For the text-containing cell, return its midpoint in (x, y) coordinate format. 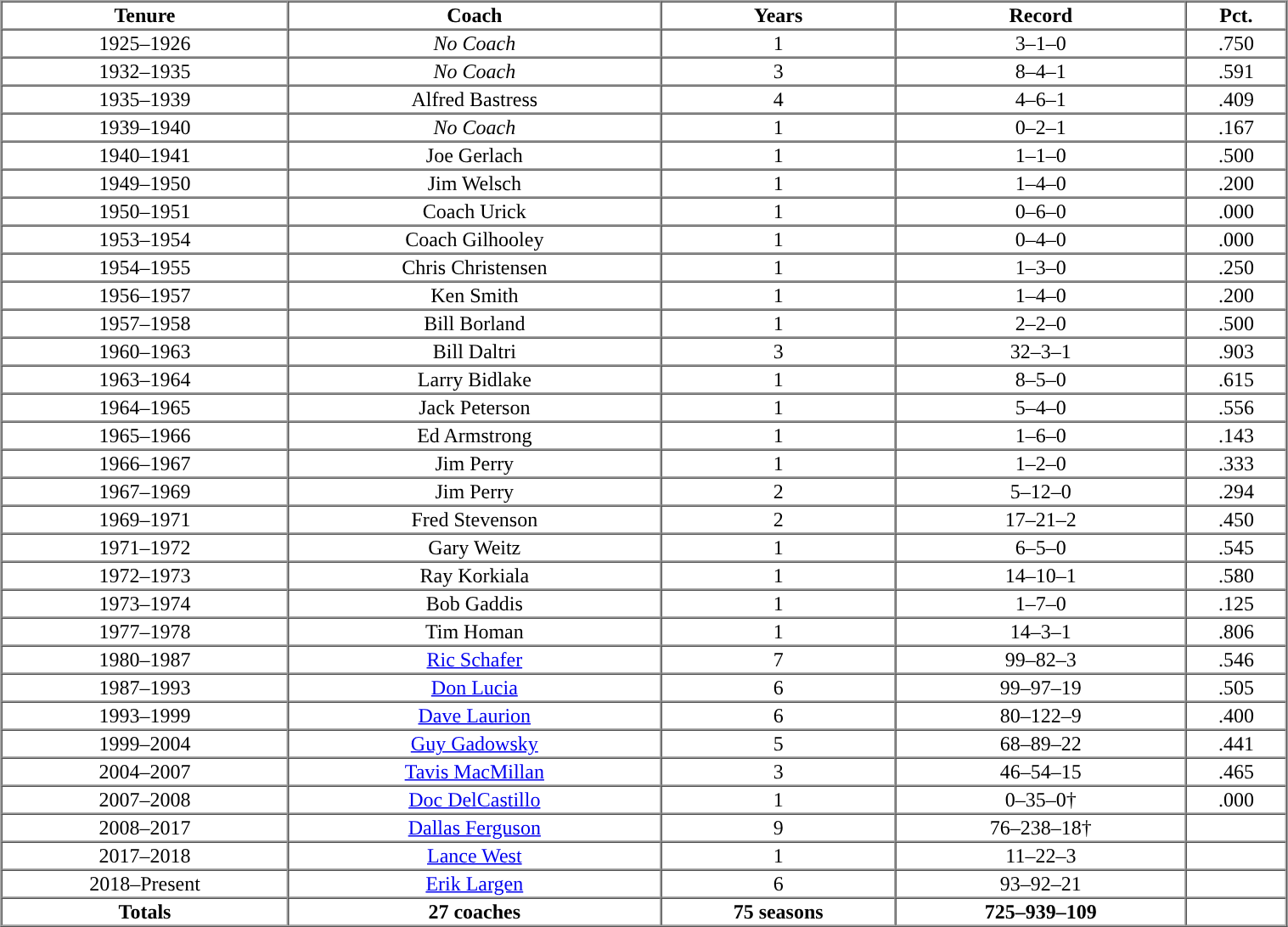
Larry Bidlake (475, 379)
.545 (1236, 547)
0–35–0† (1041, 800)
93–92–21 (1041, 883)
.615 (1236, 379)
Jim Welsch (475, 183)
Tim Homan (475, 632)
2007–2008 (145, 800)
2–2–0 (1041, 323)
Don Lucia (475, 688)
1960–1963 (145, 351)
Ric Schafer (475, 659)
.333 (1236, 463)
46–54–15 (1041, 771)
Dallas Ferguson (475, 827)
1953–1954 (145, 239)
Lance West (475, 856)
1–2–0 (1041, 463)
99–97–19 (1041, 688)
68–89–22 (1041, 744)
0–6–0 (1041, 211)
Dave Laurion (475, 715)
99–82–3 (1041, 659)
5 (778, 744)
1956–1957 (145, 295)
Coach Urick (475, 211)
.409 (1236, 98)
725–939–109 (1041, 912)
1966–1967 (145, 463)
Ray Korkiala (475, 576)
9 (778, 827)
1999–2004 (145, 744)
1971–1972 (145, 547)
8–5–0 (1041, 379)
76–238–18† (1041, 827)
1949–1950 (145, 183)
Gary Weitz (475, 547)
.441 (1236, 744)
1939–1940 (145, 127)
1940–1941 (145, 154)
Joe Gerlach (475, 154)
2008–2017 (145, 827)
1993–1999 (145, 715)
.465 (1236, 771)
2004–2007 (145, 771)
Pct. (1236, 15)
Fred Stevenson (475, 520)
14–3–1 (1041, 632)
1973–1974 (145, 603)
Record (1041, 15)
1935–1939 (145, 98)
4–6–1 (1041, 98)
.167 (1236, 127)
1969–1971 (145, 520)
.750 (1236, 42)
Alfred Bastress (475, 98)
1977–1978 (145, 632)
0–2–1 (1041, 127)
1925–1926 (145, 42)
1980–1987 (145, 659)
1963–1964 (145, 379)
1932–1935 (145, 71)
.903 (1236, 351)
1–6–0 (1041, 435)
Guy Gadowsky (475, 744)
17–21–2 (1041, 520)
Bill Daltri (475, 351)
Totals (145, 912)
.294 (1236, 491)
4 (778, 98)
.450 (1236, 520)
.591 (1236, 71)
1950–1951 (145, 211)
1–1–0 (1041, 154)
Ken Smith (475, 295)
8–4–1 (1041, 71)
1972–1973 (145, 576)
.580 (1236, 576)
0–4–0 (1041, 239)
1967–1969 (145, 491)
1987–1993 (145, 688)
Bill Borland (475, 323)
Years (778, 15)
75 seasons (778, 912)
Coach Gilhooley (475, 239)
.806 (1236, 632)
Tenure (145, 15)
1964–1965 (145, 407)
Tavis MacMillan (475, 771)
1957–1958 (145, 323)
2018–Present (145, 883)
.505 (1236, 688)
Doc DelCastillo (475, 800)
Ed Armstrong (475, 435)
1–3–0 (1041, 267)
11–22–3 (1041, 856)
.400 (1236, 715)
.546 (1236, 659)
1965–1966 (145, 435)
.250 (1236, 267)
.143 (1236, 435)
Coach (475, 15)
.125 (1236, 603)
14–10–1 (1041, 576)
5–12–0 (1041, 491)
3–1–0 (1041, 42)
Erik Largen (475, 883)
Chris Christensen (475, 267)
1954–1955 (145, 267)
Bob Gaddis (475, 603)
1–7–0 (1041, 603)
.556 (1236, 407)
5–4–0 (1041, 407)
27 coaches (475, 912)
2017–2018 (145, 856)
6–5–0 (1041, 547)
32–3–1 (1041, 351)
80–122–9 (1041, 715)
7 (778, 659)
Jack Peterson (475, 407)
